Determine the (x, y) coordinate at the center of the cell enclosing the given text.  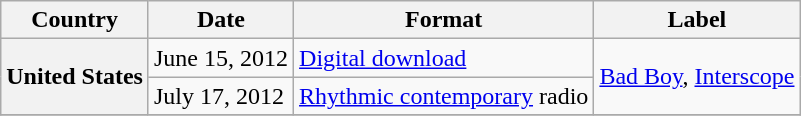
Digital download (444, 58)
Bad Boy, Interscope (697, 77)
Label (697, 20)
June 15, 2012 (220, 58)
United States (75, 77)
Date (220, 20)
July 17, 2012 (220, 96)
Rhythmic contemporary radio (444, 96)
Country (75, 20)
Format (444, 20)
